Pinpoint the cell where the given text exists, returning its [X, Y] midpoint coordinate. 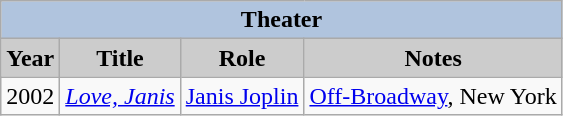
Notes [433, 58]
Janis Joplin [242, 96]
Title [120, 58]
Theater [282, 20]
Love, Janis [120, 96]
Year [30, 58]
2002 [30, 96]
Role [242, 58]
Off-Broadway, New York [433, 96]
